Output the (x, y) coordinate of the center of the cell containing the given text.  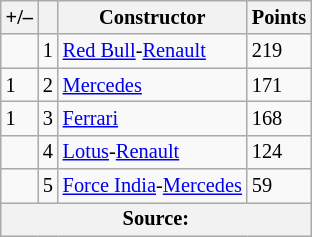
3 (48, 118)
Points (279, 17)
+/– (20, 17)
59 (279, 186)
Constructor (152, 17)
Red Bull-Renault (152, 51)
Ferrari (152, 118)
171 (279, 85)
2 (48, 85)
5 (48, 186)
219 (279, 51)
Force India-Mercedes (152, 186)
168 (279, 118)
124 (279, 152)
4 (48, 152)
Source: (156, 219)
Lotus-Renault (152, 152)
Mercedes (152, 85)
